Return [X, Y] of the center of cell containing provided text 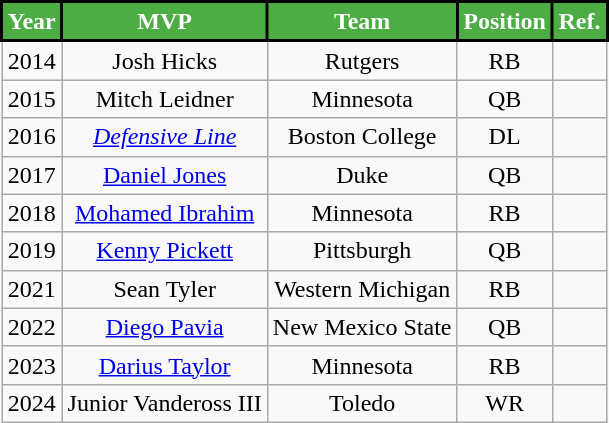
Position [504, 22]
Team [362, 22]
2017 [32, 175]
2018 [32, 213]
2021 [32, 289]
Year [32, 22]
Boston College [362, 137]
Junior Vandeross III [164, 403]
Darius Taylor [164, 365]
2015 [32, 99]
WR [504, 403]
2016 [32, 137]
Mohamed Ibrahim [164, 213]
Sean Tyler [164, 289]
Kenny Pickett [164, 251]
2014 [32, 60]
Diego Pavia [164, 327]
2023 [32, 365]
Pittsburgh [362, 251]
Ref. [580, 22]
Rutgers [362, 60]
Duke [362, 175]
Josh Hicks [164, 60]
New Mexico State [362, 327]
2019 [32, 251]
Western Michigan [362, 289]
Daniel Jones [164, 175]
Defensive Line [164, 137]
DL [504, 137]
MVP [164, 22]
Toledo [362, 403]
Mitch Leidner [164, 99]
2024 [32, 403]
2022 [32, 327]
